Capture the cell that displays the provided text and extract its (X, Y) central coordinate. 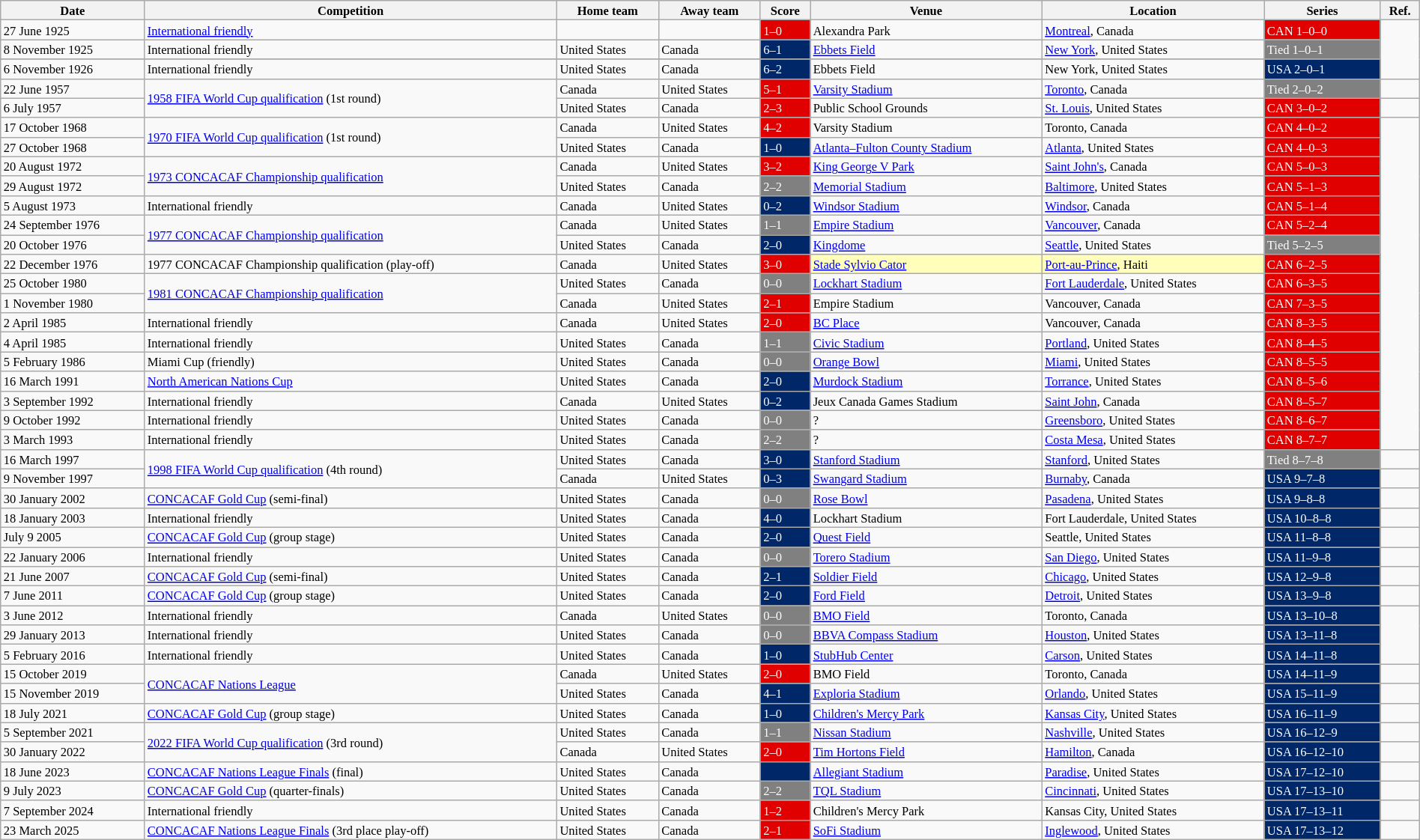
Score (785, 10)
Soldier Field (926, 576)
Home team (607, 10)
Public School Grounds (926, 108)
CAN 8–7–7 (1323, 439)
USA 13–11–8 (1323, 635)
CONCACAF Gold Cup (quarter-finals) (351, 791)
CAN 8–5–5 (1323, 362)
USA 11–9–8 (1323, 556)
Detroit, United States (1153, 596)
Greensboro, United States (1153, 420)
CAN 5–0–3 (1323, 166)
1–2 (785, 810)
USA 14–11–9 (1323, 674)
25 October 1980 (73, 284)
CONCACAF Nations League Finals (final) (351, 771)
3 June 2012 (73, 615)
4 April 1985 (73, 342)
CAN 4–0–3 (1323, 147)
USA 9–7–8 (1323, 478)
USA 2–0–1 (1323, 69)
USA 17–12–10 (1323, 771)
Date (73, 10)
Paradise, United States (1153, 771)
6–1 (785, 49)
16 March 1997 (73, 459)
29 August 1972 (73, 186)
18 January 2003 (73, 517)
1958 FIFA World Cup qualification (1st round) (351, 98)
30 January 2022 (73, 752)
BBVA Compass Stadium (926, 635)
Jeux Canada Games Stadium (926, 401)
Windsor Stadium (926, 205)
1973 CONCACAF Championship qualification (351, 176)
4–2 (785, 127)
2 April 1985 (73, 323)
20 August 1972 (73, 166)
USA 11–8–8 (1323, 537)
22 June 1957 (73, 88)
USA 9–8–8 (1323, 498)
Tim Hortons Field (926, 752)
1998 FIFA World Cup qualification (4th round) (351, 469)
USA 10–8–8 (1323, 517)
9 October 1992 (73, 420)
20 October 1976 (73, 245)
Saint John's, Canada (1153, 166)
Carson, United States (1153, 654)
Miami Cup (friendly) (351, 362)
CAN 8–5–6 (1323, 381)
Murdock Stadium (926, 381)
USA 17–13–10 (1323, 791)
Miami, United States (1153, 362)
CAN 5–2–4 (1323, 225)
1977 CONCACAF Championship qualification (play-off) (351, 264)
4–0 (785, 517)
7 June 2011 (73, 596)
Rose Bowl (926, 498)
Windsor, Canada (1153, 205)
Houston, United States (1153, 635)
USA 15–11–9 (1323, 693)
Cincinnati, United States (1153, 791)
StubHub Center (926, 654)
0–3 (785, 478)
1970 FIFA World Cup qualification (1st round) (351, 137)
Burnaby, Canada (1153, 478)
CAN 8–6–7 (1323, 420)
CAN 8–5–7 (1323, 401)
TQL Stadium (926, 791)
Tied 1–0–1 (1323, 49)
15 November 2019 (73, 693)
2–3 (785, 108)
17 October 1968 (73, 127)
Ford Field (926, 596)
Alexandra Park (926, 30)
22 December 1976 (73, 264)
6 November 1926 (73, 69)
Away team (709, 10)
5 February 1986 (73, 362)
4–1 (785, 693)
CAN 4–0–2 (1323, 127)
5 February 2016 (73, 654)
8 November 1925 (73, 49)
CAN 5–1–4 (1323, 205)
5–1 (785, 88)
CAN 6–3–5 (1323, 284)
30 January 2002 (73, 498)
Saint John, Canada (1153, 401)
Hamilton, Canada (1153, 752)
18 July 2021 (73, 713)
1977 CONCACAF Championship qualification (351, 234)
St. Louis, United States (1153, 108)
Kingdome (926, 245)
Location (1153, 10)
Torrance, United States (1153, 381)
6 July 1957 (73, 108)
Venue (926, 10)
Nissan Stadium (926, 732)
1981 CONCACAF Championship qualification (351, 293)
Exploria Stadium (926, 693)
16 March 1991 (73, 381)
USA 13–10–8 (1323, 615)
Stade Sylvio Cator (926, 264)
Memorial Stadium (926, 186)
BC Place (926, 323)
USA 16–12–9 (1323, 732)
CAN 8–3–5 (1323, 323)
SoFi Stadium (926, 830)
CAN 8–4–5 (1323, 342)
6–2 (785, 69)
CAN 7–3–5 (1323, 303)
9 November 1997 (73, 478)
Competition (351, 10)
Orange Bowl (926, 362)
5 September 2021 (73, 732)
22 January 2006 (73, 556)
Tied 2–0–2 (1323, 88)
Allegiant Stadium (926, 771)
Swangard Stadium (926, 478)
21 June 2007 (73, 576)
5 August 1973 (73, 205)
Civic Stadium (926, 342)
24 September 1976 (73, 225)
29 January 2013 (73, 635)
27 October 1968 (73, 147)
23 March 2025 (73, 830)
Ref. (1400, 10)
Chicago, United States (1153, 576)
CONCACAF Nations League (351, 684)
July 9 2005 (73, 537)
Portland, United States (1153, 342)
Atlanta, United States (1153, 147)
Montreal, Canada (1153, 30)
USA 14–11–8 (1323, 654)
Series (1323, 10)
18 June 2023 (73, 771)
North American Nations Cup (351, 381)
San Diego, United States (1153, 556)
CAN 1–0–0 (1323, 30)
Stanford Stadium (926, 459)
USA 17–13–12 (1323, 830)
USA 16–12–10 (1323, 752)
7 September 2024 (73, 810)
USA 12–9–8 (1323, 576)
CAN 5–1–3 (1323, 186)
USA 17–13–11 (1323, 810)
Stanford, United States (1153, 459)
Tied 8–7–8 (1323, 459)
Baltimore, United States (1153, 186)
Orlando, United States (1153, 693)
Nashville, United States (1153, 732)
Tied 5–2–5 (1323, 245)
2022 FIFA World Cup qualification (3rd round) (351, 742)
3 September 1992 (73, 401)
27 June 1925 (73, 30)
3 March 1993 (73, 439)
Pasadena, United States (1153, 498)
3–2 (785, 166)
Costa Mesa, United States (1153, 439)
Quest Field (926, 537)
15 October 2019 (73, 674)
1 November 1980 (73, 303)
CAN 6–2–5 (1323, 264)
Port-au-Prince, Haiti (1153, 264)
USA 16–11–9 (1323, 713)
CONCACAF Nations League Finals (3rd place play-off) (351, 830)
USA 13–9–8 (1323, 596)
Torero Stadium (926, 556)
9 July 2023 (73, 791)
Inglewood, United States (1153, 830)
King George V Park (926, 166)
CAN 3–0–2 (1323, 108)
Atlanta–Fulton County Stadium (926, 147)
